Return the [X, Y] coordinate for the center point of the cell that contains the specified text.  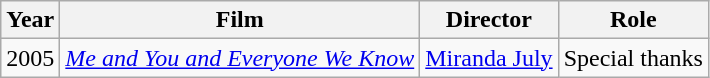
Miranda July [489, 58]
Me and You and Everyone We Know [240, 58]
Film [240, 20]
Special thanks [633, 58]
Role [633, 20]
Year [30, 20]
2005 [30, 58]
Director [489, 20]
